Scan for the cell matching the given text and deliver its (x, y) coordinate at center. 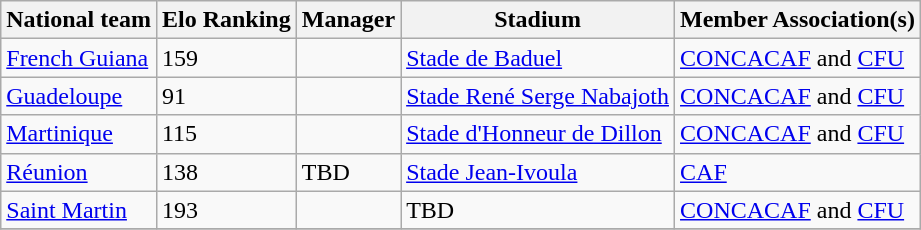
Martinique (79, 134)
Manager (348, 20)
Stade d'Honneur de Dillon (538, 134)
National team (79, 20)
Réunion (79, 172)
115 (226, 134)
Elo Ranking (226, 20)
Member Association(s) (798, 20)
Stade de Baduel (538, 58)
159 (226, 58)
138 (226, 172)
193 (226, 210)
Saint Martin (79, 210)
91 (226, 96)
Stade René Serge Nabajoth (538, 96)
Stade Jean-Ivoula (538, 172)
CAF (798, 172)
Guadeloupe (79, 96)
French Guiana (79, 58)
Stadium (538, 20)
